Capture the cell that displays the provided text and extract its [X, Y] central coordinate. 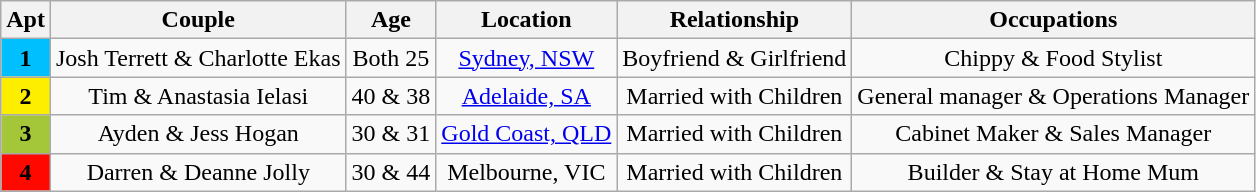
3 [26, 134]
Relationship [734, 20]
30 & 44 [391, 172]
Apt [26, 20]
Builder & Stay at Home Mum [1054, 172]
2 [26, 96]
30 & 31 [391, 134]
Josh Terrett & Charlotte Ekas [198, 58]
Occupations [1054, 20]
Gold Coast, QLD [526, 134]
Boyfriend & Girlfriend [734, 58]
Tim & Anastasia Ielasi [198, 96]
General manager & Operations Manager [1054, 96]
Couple [198, 20]
Both 25 [391, 58]
1 [26, 58]
4 [26, 172]
40 & 38 [391, 96]
Darren & Deanne Jolly [198, 172]
Age [391, 20]
Sydney, NSW [526, 58]
Cabinet Maker & Sales Manager [1054, 134]
Chippy & Food Stylist [1054, 58]
Adelaide, SA [526, 96]
Melbourne, VIC [526, 172]
Ayden & Jess Hogan [198, 134]
Location [526, 20]
